Search for the cell housing the specified text and yield its (X, Y) center coordinate. 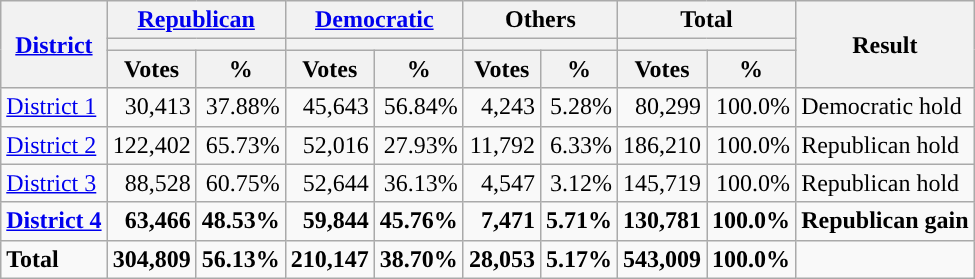
304,809 (152, 259)
186,210 (662, 145)
5.28% (578, 107)
Democratic hold (885, 107)
38.70% (418, 259)
63,466 (152, 221)
65.73% (240, 145)
6.33% (578, 145)
27.93% (418, 145)
88,528 (152, 183)
45,643 (330, 107)
48.53% (240, 221)
130,781 (662, 221)
28,053 (502, 259)
Others (540, 20)
District 1 (54, 107)
Result (885, 44)
52,644 (330, 183)
5.17% (578, 259)
Republican (196, 20)
80,299 (662, 107)
37.88% (240, 107)
11,792 (502, 145)
7,471 (502, 221)
District 2 (54, 145)
56.13% (240, 259)
Republican gain (885, 221)
60.75% (240, 183)
52,016 (330, 145)
30,413 (152, 107)
4,243 (502, 107)
210,147 (330, 259)
District 3 (54, 183)
5.71% (578, 221)
36.13% (418, 183)
District (54, 44)
4,547 (502, 183)
56.84% (418, 107)
3.12% (578, 183)
45.76% (418, 221)
59,844 (330, 221)
District 4 (54, 221)
145,719 (662, 183)
Democratic (374, 20)
543,009 (662, 259)
122,402 (152, 145)
